Capture the cell that displays the provided text and extract its (x, y) central coordinate. 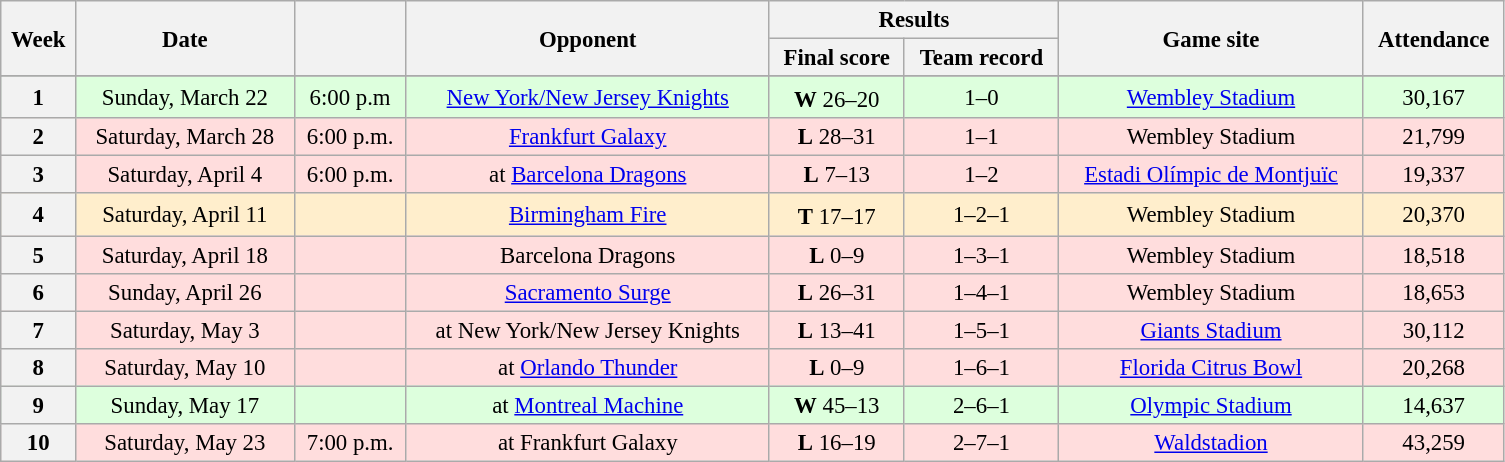
Saturday, May 10 (185, 367)
Barcelona Dragons (588, 255)
6 (38, 292)
30,112 (1434, 330)
10 (38, 443)
Waldstadion (1212, 443)
W 45–13 (836, 405)
2 (38, 137)
7:00 p.m. (350, 443)
Sunday, April 26 (185, 292)
1–0 (981, 97)
30,167 (1434, 97)
L 26–31 (836, 292)
20,268 (1434, 367)
Saturday, March 28 (185, 137)
Frankfurt Galaxy (588, 137)
Results (914, 20)
1 (38, 97)
Saturday, May 3 (185, 330)
43,259 (1434, 443)
Week (38, 38)
L 28–31 (836, 137)
Saturday, April 18 (185, 255)
1–2 (981, 175)
at Frankfurt Galaxy (588, 443)
1–3–1 (981, 255)
2–6–1 (981, 405)
Saturday, May 23 (185, 443)
5 (38, 255)
Sunday, May 17 (185, 405)
New York/New Jersey Knights (588, 97)
L 13–41 (836, 330)
19,337 (1434, 175)
Sacramento Surge (588, 292)
Florida Citrus Bowl (1212, 367)
T 17–17 (836, 215)
2–7–1 (981, 443)
Olympic Stadium (1212, 405)
20,370 (1434, 215)
at Barcelona Dragons (588, 175)
18,518 (1434, 255)
Team record (981, 58)
Game site (1212, 38)
14,637 (1434, 405)
Opponent (588, 38)
Final score (836, 58)
21,799 (1434, 137)
L 7–13 (836, 175)
Saturday, April 11 (185, 215)
Sunday, March 22 (185, 97)
1–1 (981, 137)
L 16–19 (836, 443)
3 (38, 175)
1–6–1 (981, 367)
Birmingham Fire (588, 215)
1–5–1 (981, 330)
Attendance (1434, 38)
Saturday, April 4 (185, 175)
W 26–20 (836, 97)
6:00 p.m (350, 97)
at Orlando Thunder (588, 367)
18,653 (1434, 292)
1–4–1 (981, 292)
7 (38, 330)
1–2–1 (981, 215)
9 (38, 405)
at New York/New Jersey Knights (588, 330)
8 (38, 367)
at Montreal Machine (588, 405)
Date (185, 38)
4 (38, 215)
Estadi Olímpic de Montjuïc (1212, 175)
Giants Stadium (1212, 330)
